Extract the [X, Y] coordinate from the center of the cell holding the provided text.  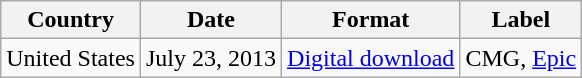
Label [521, 20]
CMG, Epic [521, 58]
Country [71, 20]
Digital download [371, 58]
Format [371, 20]
July 23, 2013 [210, 58]
United States [71, 58]
Date [210, 20]
